Provide the [X, Y] coordinate of the cell's center where the given text is located.  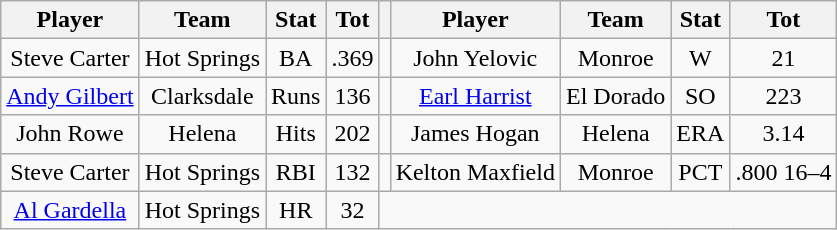
Clarksdale [202, 96]
W [700, 58]
223 [784, 96]
John Yelovic [475, 58]
21 [784, 58]
SO [700, 96]
3.14 [784, 134]
Earl Harrist [475, 96]
Hits [296, 134]
136 [352, 96]
James Hogan [475, 134]
HR [296, 210]
PCT [700, 172]
32 [352, 210]
Al Gardella [70, 210]
Runs [296, 96]
John Rowe [70, 134]
Kelton Maxfield [475, 172]
.800 16–4 [784, 172]
132 [352, 172]
.369 [352, 58]
El Dorado [615, 96]
Andy Gilbert [70, 96]
ERA [700, 134]
RBI [296, 172]
BA [296, 58]
202 [352, 134]
